From the cell containing the given text, extract its center point as (x, y) coordinate. 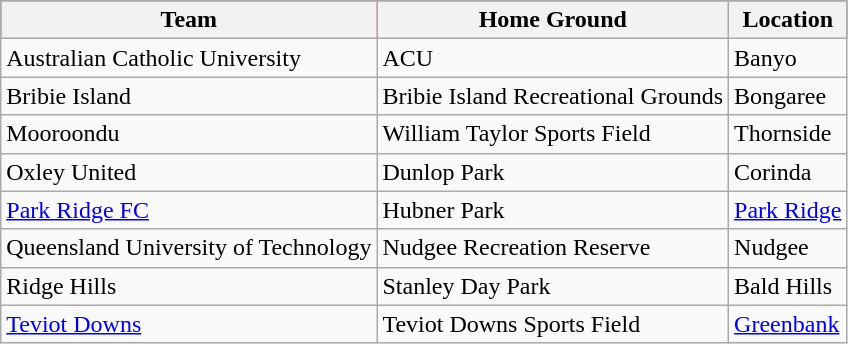
ACU (553, 58)
Teviot Downs (189, 324)
Oxley United (189, 172)
Australian Catholic University (189, 58)
Mooroondu (189, 134)
Queensland University of Technology (189, 248)
Stanley Day Park (553, 286)
Home Ground (553, 20)
Banyo (788, 58)
Nudgee (788, 248)
Bribie Island (189, 96)
Bribie Island Recreational Grounds (553, 96)
Ridge Hills (189, 286)
Greenbank (788, 324)
Corinda (788, 172)
Bald Hills (788, 286)
Thornside (788, 134)
Location (788, 20)
Bongaree (788, 96)
Park Ridge FC (189, 210)
Teviot Downs Sports Field (553, 324)
Dunlop Park (553, 172)
Nudgee Recreation Reserve (553, 248)
Team (189, 20)
Hubner Park (553, 210)
Park Ridge (788, 210)
William Taylor Sports Field (553, 134)
